Return the (x, y) coordinate for the center point of the cell that contains the specified text.  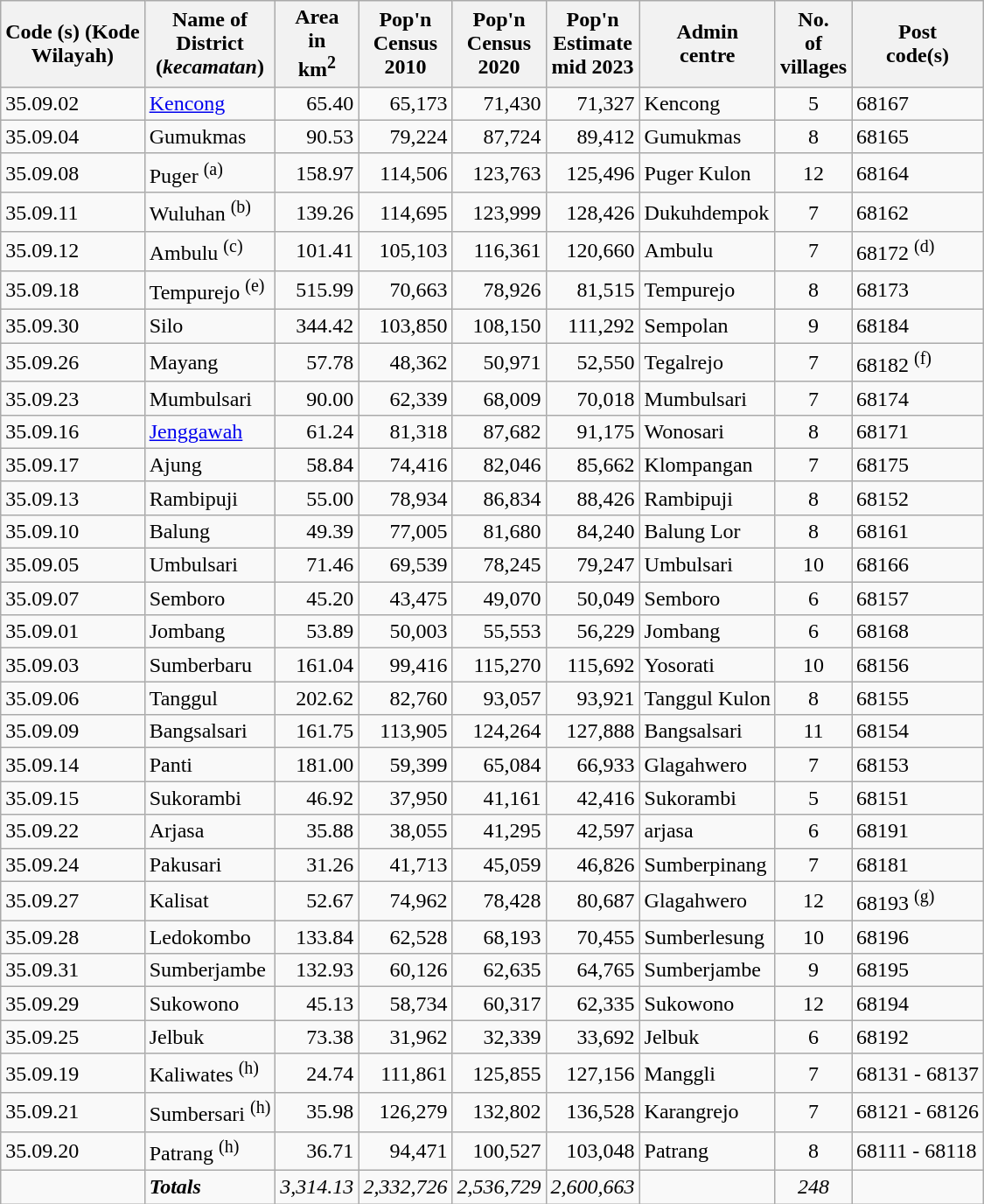
35.09.21 (73, 1113)
55.00 (317, 498)
62,635 (499, 970)
68194 (918, 1004)
116,361 (499, 252)
Post code(s) (918, 44)
Patrang (707, 1151)
93,057 (499, 698)
79,247 (593, 565)
139.26 (317, 212)
58,734 (406, 1004)
Wonosari (707, 431)
78,926 (499, 290)
136,528 (593, 1113)
62,339 (406, 398)
Sumberlesung (707, 937)
Sempolan (707, 326)
115,270 (499, 665)
35.09.24 (73, 864)
35.09.19 (73, 1073)
Jenggawah (210, 431)
73.38 (317, 1037)
59,399 (406, 765)
68156 (918, 665)
103,048 (593, 1151)
24.74 (317, 1073)
99,416 (406, 665)
42,597 (593, 831)
68165 (918, 136)
45,059 (499, 864)
111,861 (406, 1073)
70,018 (593, 398)
115,692 (593, 665)
61.24 (317, 431)
68161 (918, 532)
68166 (918, 565)
68157 (918, 598)
60,126 (406, 970)
89,412 (593, 136)
515.99 (317, 290)
Tanggul Kulon (707, 698)
68184 (918, 326)
88,426 (593, 498)
94,471 (406, 1151)
66,933 (593, 765)
68121 - 68126 (918, 1113)
Wuluhan (b) (210, 212)
35.98 (317, 1113)
Sumberpinang (707, 864)
46,826 (593, 864)
Area inkm2 (317, 44)
35.09.12 (73, 252)
101.41 (317, 252)
78,428 (499, 901)
108,150 (499, 326)
Dukuhdempok (707, 212)
127,888 (593, 731)
120,660 (593, 252)
68152 (918, 498)
68155 (918, 698)
36.71 (317, 1151)
49,070 (499, 598)
35.09.01 (73, 632)
53.89 (317, 632)
181.00 (317, 765)
64,765 (593, 970)
69,539 (406, 565)
Manggli (707, 1073)
68,009 (499, 398)
Ambulu (c) (210, 252)
123,763 (499, 173)
Balung (210, 532)
Puger (a) (210, 173)
Code (s) (Kode Wilayah) (73, 44)
68171 (918, 431)
68131 - 68137 (918, 1073)
Ledokombo (210, 937)
68151 (918, 798)
68174 (918, 398)
128,426 (593, 212)
35.09.31 (73, 970)
35.09.05 (73, 565)
71.46 (317, 565)
85,662 (593, 465)
Arjasa (210, 831)
68164 (918, 173)
35.09.10 (73, 532)
Tegalrejo (707, 362)
50,971 (499, 362)
Admincentre (707, 44)
3,314.13 (317, 1187)
68173 (918, 290)
68111 - 68118 (918, 1151)
100,527 (499, 1151)
Tempurejo (707, 290)
Mayang (210, 362)
68195 (918, 970)
114,695 (406, 212)
123,999 (499, 212)
Kalisat (210, 901)
52,550 (593, 362)
Pop'nEstimatemid 2023 (593, 44)
Pakusari (210, 864)
46.92 (317, 798)
60,317 (499, 1004)
35.09.25 (73, 1037)
65,084 (499, 765)
50,003 (406, 632)
74,416 (406, 465)
31.26 (317, 864)
56,229 (593, 632)
91,175 (593, 431)
41,161 (499, 798)
68153 (918, 765)
Tanggul (210, 698)
Panti (210, 765)
Patrang (h) (210, 1151)
35.09.06 (73, 698)
111,292 (593, 326)
68167 (918, 103)
35.09.03 (73, 665)
35.09.11 (73, 212)
45.13 (317, 1004)
Tempurejo (e) (210, 290)
33,692 (593, 1037)
68168 (918, 632)
35.09.30 (73, 326)
48,362 (406, 362)
65,173 (406, 103)
Pop'nCensus2020 (499, 44)
125,855 (499, 1073)
93,921 (593, 698)
42,416 (593, 798)
35.09.17 (73, 465)
32,339 (499, 1037)
No.ofvillages (813, 44)
71,430 (499, 103)
38,055 (406, 831)
68,193 (499, 937)
81,515 (593, 290)
68162 (918, 212)
127,156 (593, 1073)
68172 (d) (918, 252)
68175 (918, 465)
37,950 (406, 798)
65.40 (317, 103)
35.09.09 (73, 731)
68193 (g) (918, 901)
114,506 (406, 173)
86,834 (499, 498)
70,663 (406, 290)
70,455 (593, 937)
35.09.18 (73, 290)
35.09.02 (73, 103)
Silo (210, 326)
344.42 (317, 326)
103,850 (406, 326)
35.09.13 (73, 498)
68196 (918, 937)
62,528 (406, 937)
79,224 (406, 136)
90.00 (317, 398)
35.09.16 (73, 431)
2,600,663 (593, 1187)
133.84 (317, 937)
Sumberbaru (210, 665)
35.09.28 (73, 937)
81,318 (406, 431)
68181 (918, 864)
50,049 (593, 598)
68182 (f) (918, 362)
11 (813, 731)
Pop'nCensus2010 (406, 44)
57.78 (317, 362)
82,760 (406, 698)
Name ofDistrict(kecamatan) (210, 44)
2,332,726 (406, 1187)
90.53 (317, 136)
35.09.26 (73, 362)
41,295 (499, 831)
68191 (918, 831)
arjasa (707, 831)
87,682 (499, 431)
81,680 (499, 532)
132.93 (317, 970)
78,245 (499, 565)
68154 (918, 731)
Puger Kulon (707, 173)
35.09.22 (73, 831)
78,934 (406, 498)
31,962 (406, 1037)
35.09.23 (73, 398)
35.88 (317, 831)
55,553 (499, 632)
84,240 (593, 532)
126,279 (406, 1113)
43,475 (406, 598)
Totals (210, 1187)
45.20 (317, 598)
82,046 (499, 465)
35.09.29 (73, 1004)
2,536,729 (499, 1187)
35.09.20 (73, 1151)
35.09.04 (73, 136)
87,724 (499, 136)
Yosorati (707, 665)
Ambulu (707, 252)
125,496 (593, 173)
105,103 (406, 252)
132,802 (499, 1113)
77,005 (406, 532)
Klompangan (707, 465)
71,327 (593, 103)
124,264 (499, 731)
248 (813, 1187)
35.09.07 (73, 598)
35.09.14 (73, 765)
35.09.27 (73, 901)
161.04 (317, 665)
Ajung (210, 465)
49.39 (317, 532)
Sumbersari (h) (210, 1113)
113,905 (406, 731)
202.62 (317, 698)
62,335 (593, 1004)
41,713 (406, 864)
58.84 (317, 465)
35.09.08 (73, 173)
158.97 (317, 173)
52.67 (317, 901)
68192 (918, 1037)
35.09.15 (73, 798)
80,687 (593, 901)
Karangrejo (707, 1113)
161.75 (317, 731)
74,962 (406, 901)
Kaliwates (h) (210, 1073)
Balung Lor (707, 532)
